Detect which cell encompasses the target text, then output its [x, y] center coordinate. 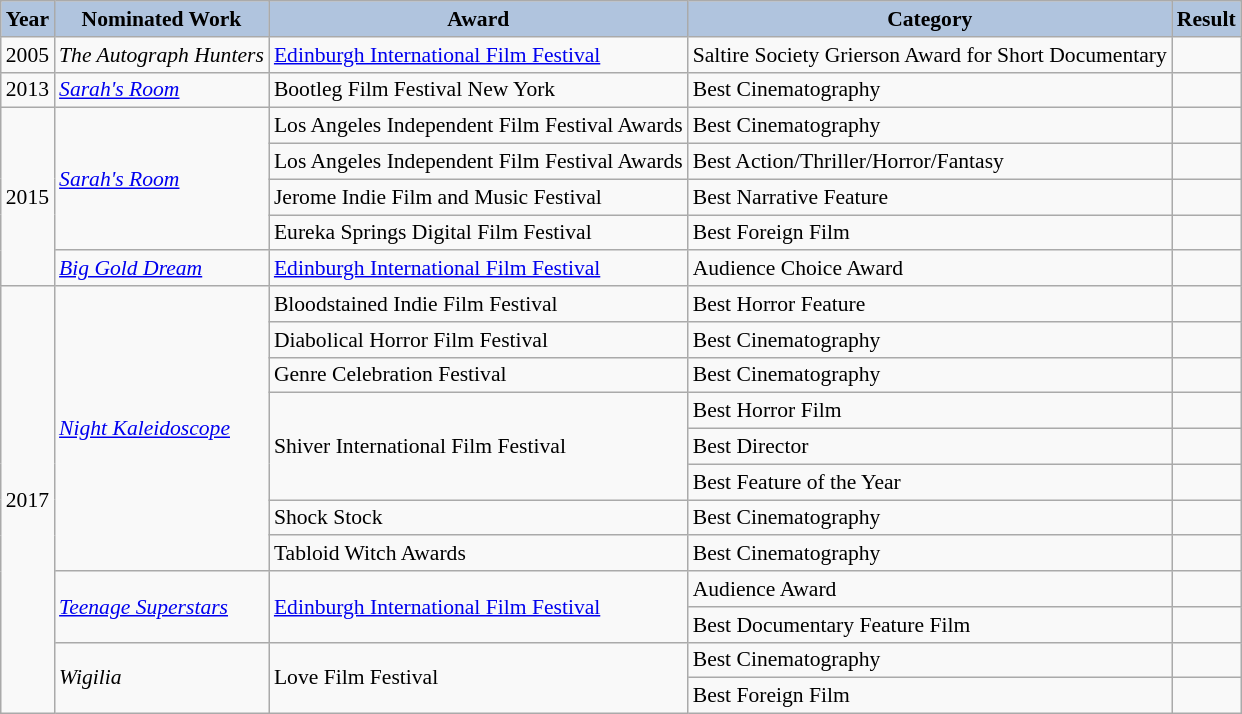
Best Feature of the Year [930, 482]
Audience Choice Award [930, 269]
Best Horror Film [930, 411]
Year [28, 19]
Award [478, 19]
Best Action/Thriller/Horror/Fantasy [930, 162]
Eureka Springs Digital Film Festival [478, 233]
Saltire Society Grierson Award for Short Documentary [930, 55]
Bloodstained Indie Film Festival [478, 304]
Night Kaleidoscope [162, 428]
Bootleg Film Festival New York [478, 90]
Best Horror Feature [930, 304]
Big Gold Dream [162, 269]
Jerome Indie Film and Music Festival [478, 197]
Shock Stock [478, 518]
Best Director [930, 447]
2015 [28, 197]
Result [1206, 19]
Tabloid Witch Awards [478, 554]
Shiver International Film Festival [478, 446]
Genre Celebration Festival [478, 375]
Audience Award [930, 589]
Category [930, 19]
The Autograph Hunters [162, 55]
Diabolical Horror Film Festival [478, 340]
Nominated Work [162, 19]
Best Narrative Feature [930, 197]
Teenage Superstars [162, 606]
Love Film Festival [478, 678]
Wigilia [162, 678]
2005 [28, 55]
Best Documentary Feature Film [930, 625]
2017 [28, 500]
2013 [28, 90]
